Pinpoint the cell where the given text exists, returning its [X, Y] midpoint coordinate. 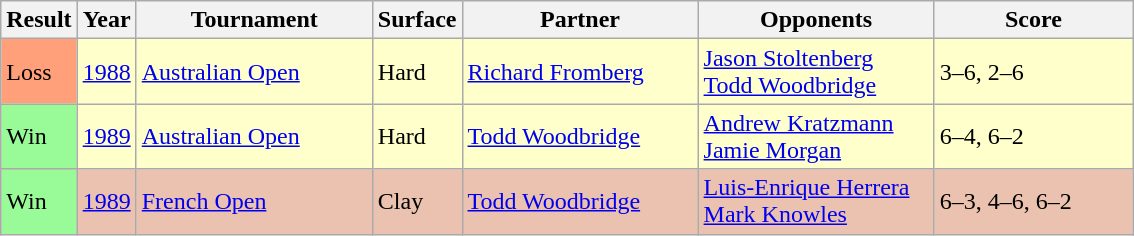
1988 [106, 72]
Luis-Enrique Herrera Mark Knowles [816, 202]
Clay [417, 202]
French Open [254, 202]
Tournament [254, 20]
6–3, 4–6, 6–2 [1034, 202]
Andrew Kratzmann Jamie Morgan [816, 136]
Surface [417, 20]
Jason Stoltenberg Todd Woodbridge [816, 72]
3–6, 2–6 [1034, 72]
6–4, 6–2 [1034, 136]
Richard Fromberg [580, 72]
Score [1034, 20]
Loss [39, 72]
Opponents [816, 20]
Result [39, 20]
Year [106, 20]
Partner [580, 20]
